Provide the [x, y] coordinate of the cell's center where the given text is located.  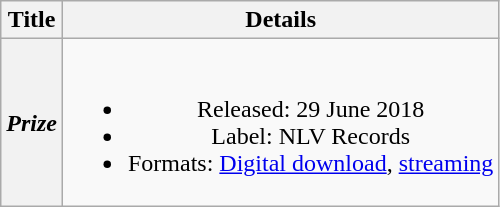
Details [280, 20]
Released: 29 June 2018Label: NLV RecordsFormats: Digital download, streaming [280, 122]
Title [32, 20]
Prize [32, 122]
